Identify which cell holds the provided text, then report its [X, Y] central coordinate. 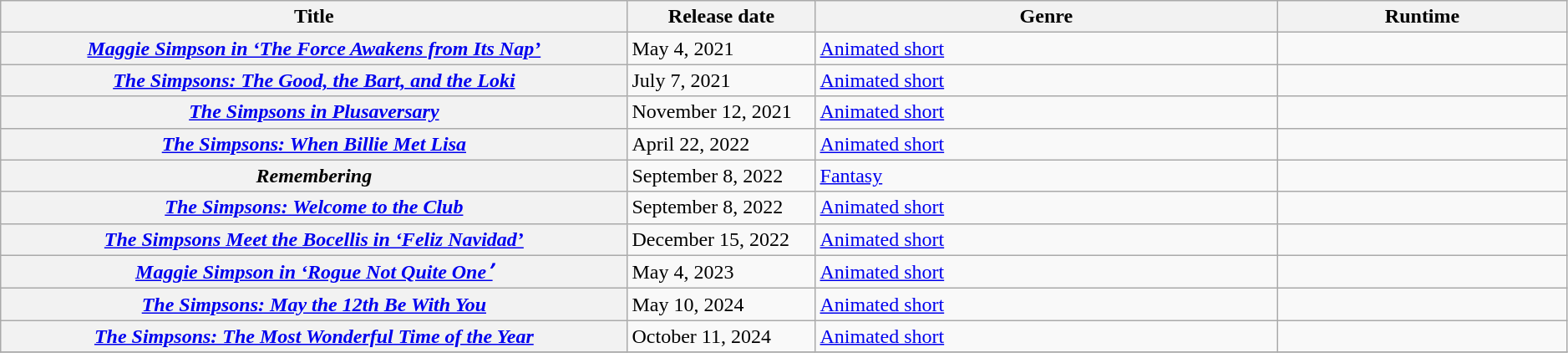
April 22, 2022 [722, 144]
July 7, 2021 [722, 80]
The Simpsons Meet the Bocellis in ‘Feliz Navidad’ [314, 239]
The Simpsons: Welcome to the Club [314, 207]
Runtime [1423, 17]
Release date [722, 17]
Title [314, 17]
The Simpsons: May the 12th Be With You [314, 304]
Maggie Simpson in ‘The Force Awakens from Its Nap’ [314, 49]
The Simpsons: When Billie Met Lisa [314, 144]
November 12, 2021 [722, 112]
The Simpsons in Plusaversary [314, 112]
October 11, 2024 [722, 336]
December 15, 2022 [722, 239]
Remembering [314, 176]
Maggie Simpson in ‘Rogue Not Quite Oneʼ [314, 272]
May 10, 2024 [722, 304]
Genre [1046, 17]
May 4, 2023 [722, 272]
The Simpsons: The Good, the Bart, and the Loki [314, 80]
May 4, 2021 [722, 49]
The Simpsons: The Most Wonderful Time of the Year [314, 336]
Fantasy [1046, 176]
